Determine the (x, y) coordinate at the center of the cell enclosing the given text.  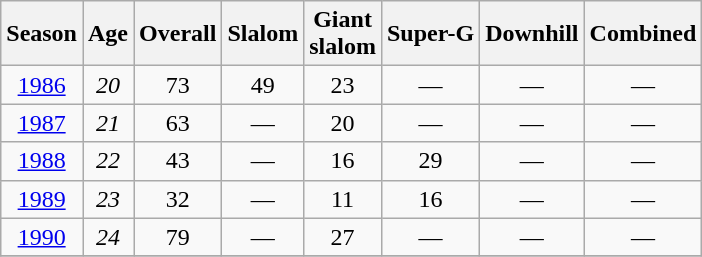
1987 (42, 123)
73 (178, 85)
Super-G (430, 34)
1990 (42, 237)
Overall (178, 34)
21 (108, 123)
Age (108, 34)
Slalom (263, 34)
63 (178, 123)
29 (430, 161)
1989 (42, 199)
Downhill (532, 34)
32 (178, 199)
79 (178, 237)
1986 (42, 85)
Season (42, 34)
49 (263, 85)
24 (108, 237)
Giantslalom (343, 34)
27 (343, 237)
1988 (42, 161)
43 (178, 161)
11 (343, 199)
Combined (643, 34)
22 (108, 161)
